Find where the given text appears and provide that cell's center as (x, y) coordinate. 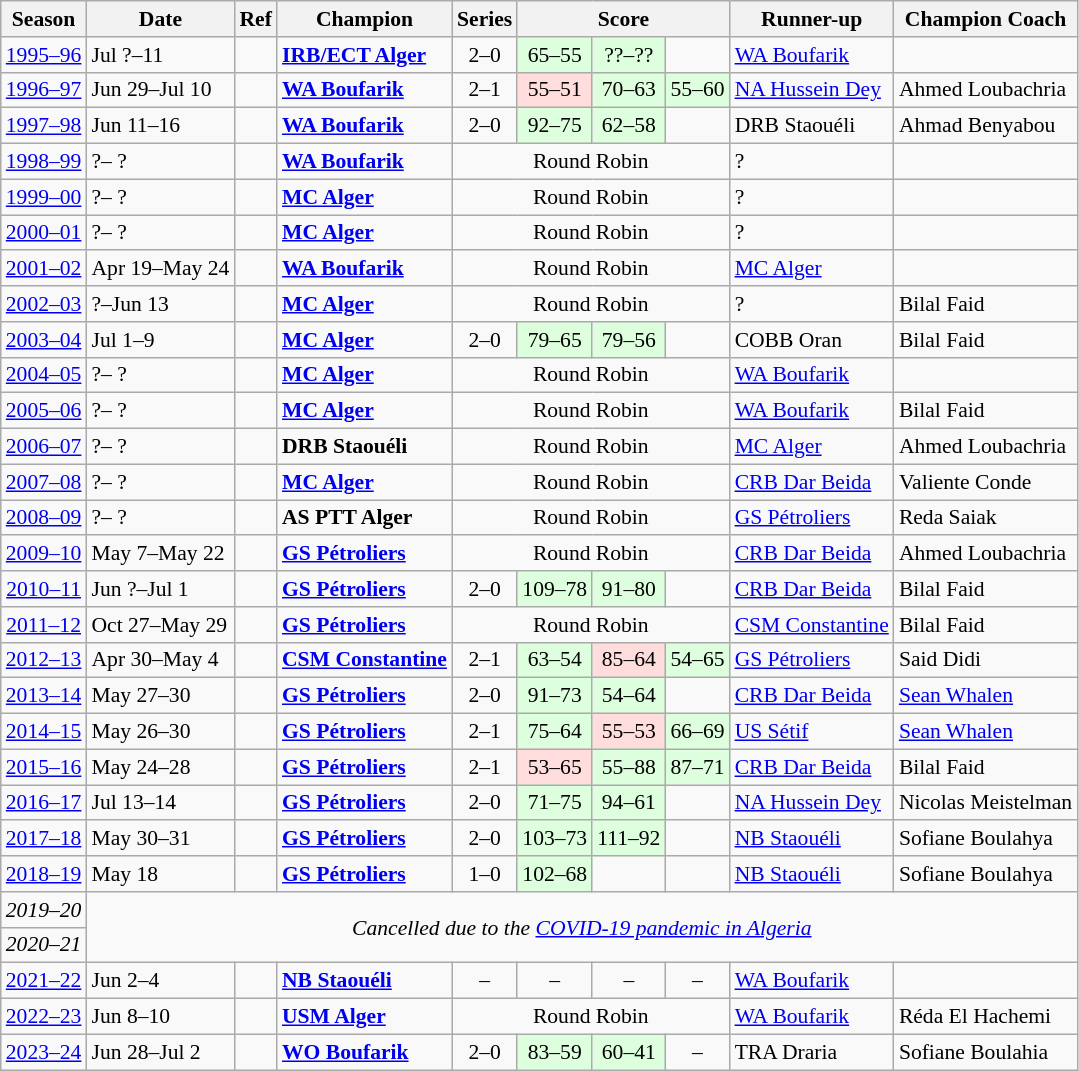
94–61 (628, 803)
53–65 (554, 767)
91–80 (628, 589)
Jul ?–11 (160, 55)
109–78 (554, 589)
91–73 (554, 696)
71–75 (554, 803)
Jun 11–16 (160, 126)
2009–10 (44, 554)
Jun 8–10 (160, 1017)
1998–99 (44, 162)
63–54 (554, 660)
??–?? (628, 55)
Jul 1–9 (160, 340)
79–56 (628, 340)
2005–06 (44, 411)
2020–21 (44, 945)
103–73 (554, 839)
111–92 (628, 839)
102–68 (554, 874)
2000–01 (44, 233)
AS PTT Alger (364, 518)
2023–24 (44, 1052)
May 7–May 22 (160, 554)
Cancelled due to the COVID-19 pandemic in Algeria (582, 928)
54–64 (628, 696)
79–65 (554, 340)
Nicolas Meistelman (986, 803)
2019–20 (44, 910)
Valiente Conde (986, 482)
55–53 (628, 732)
Jun 29–Jul 10 (160, 90)
Jun ?–Jul 1 (160, 589)
55–60 (697, 90)
54–65 (697, 660)
1999–00 (44, 197)
55–51 (554, 90)
Date (160, 19)
2016–17 (44, 803)
US Sétif (812, 732)
60–41 (628, 1052)
2011–12 (44, 625)
1–0 (484, 874)
2002–03 (44, 304)
COBB Oran (812, 340)
Ref (255, 19)
Runner-up (812, 19)
Apr 19–May 24 (160, 269)
92–75 (554, 126)
2012–13 (44, 660)
2014–15 (44, 732)
2004–05 (44, 375)
65–55 (554, 55)
87–71 (697, 767)
2008–09 (44, 518)
?–Jun 13 (160, 304)
May 26–30 (160, 732)
Oct 27–May 29 (160, 625)
Jul 13–14 (160, 803)
Champion (364, 19)
Series (484, 19)
1996–97 (44, 90)
Season (44, 19)
IRB/ECT Alger (364, 55)
2017–18 (44, 839)
75–64 (554, 732)
Réda El Hachemi (986, 1017)
2006–07 (44, 447)
Said Didi (986, 660)
66–69 (697, 732)
Sofiane Boulahia (986, 1052)
TRA Draria (812, 1052)
2022–23 (44, 1017)
2018–19 (44, 874)
85–64 (628, 660)
1997–98 (44, 126)
Ahmad Benyabou (986, 126)
70–63 (628, 90)
1995–96 (44, 55)
Apr 30–May 4 (160, 660)
May 30–31 (160, 839)
2010–11 (44, 589)
Jun 2–4 (160, 981)
Reda Saiak (986, 518)
62–58 (628, 126)
May 18 (160, 874)
83–59 (554, 1052)
Champion Coach (986, 19)
May 27–30 (160, 696)
May 24–28 (160, 767)
WO Boufarik (364, 1052)
2015–16 (44, 767)
2001–02 (44, 269)
Score (623, 19)
2003–04 (44, 340)
55–88 (628, 767)
2007–08 (44, 482)
USM Alger (364, 1017)
2013–14 (44, 696)
Jun 28–Jul 2 (160, 1052)
2021–22 (44, 981)
